Pinpoint the cell where the given text exists, returning its [x, y] midpoint coordinate. 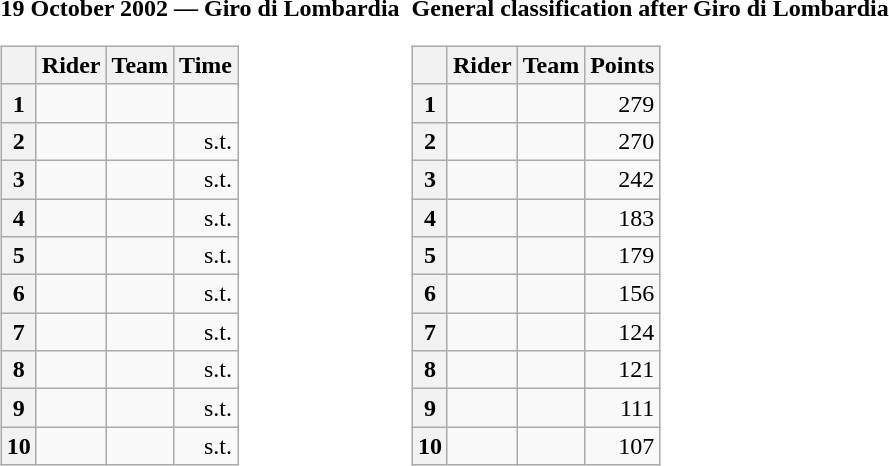
279 [622, 103]
Points [622, 65]
111 [622, 408]
179 [622, 256]
Time [206, 65]
156 [622, 294]
242 [622, 179]
121 [622, 370]
107 [622, 446]
124 [622, 332]
270 [622, 141]
183 [622, 217]
